Capture the cell that displays the provided text and extract its (X, Y) central coordinate. 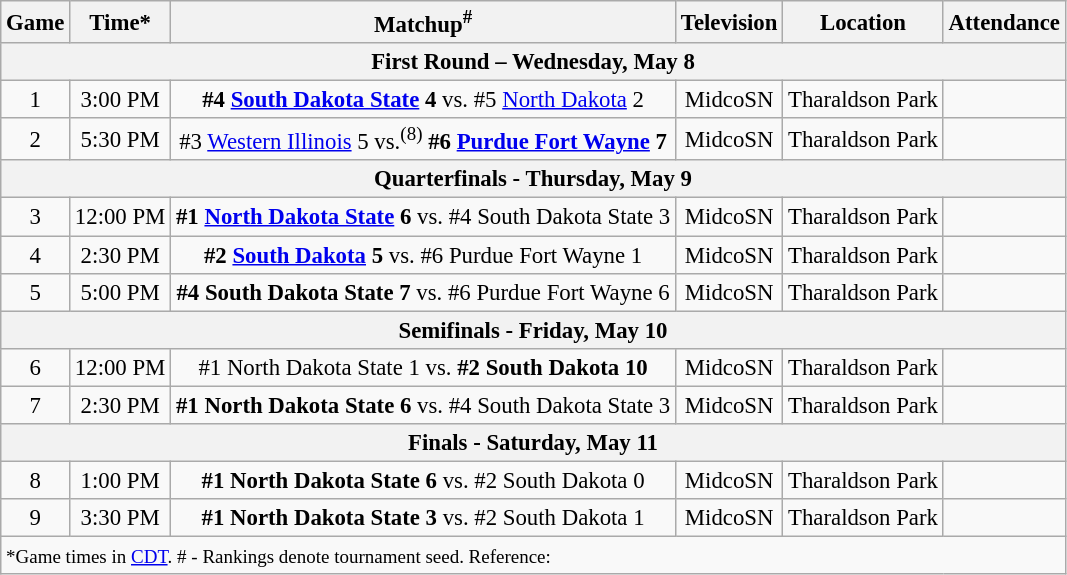
1 (36, 100)
1:00 PM (120, 480)
6 (36, 367)
Semifinals - Friday, May 10 (533, 330)
Matchup# (424, 22)
5:30 PM (120, 139)
Finals - Saturday, May 11 (533, 443)
#4 South Dakota State 4 vs. #5 North Dakota 2 (424, 100)
Television (728, 22)
#1 North Dakota State 6 vs. #2 South Dakota 0 (424, 480)
#1 North Dakota State 1 vs. #2 South Dakota 10 (424, 367)
Attendance (1004, 22)
5:00 PM (120, 292)
5 (36, 292)
#4 South Dakota State 7 vs. #6 Purdue Fort Wayne 6 (424, 292)
3 (36, 217)
#2 South Dakota 5 vs. #6 Purdue Fort Wayne 1 (424, 255)
#1 North Dakota State 3 vs. #2 South Dakota 1 (424, 518)
*Game times in CDT. # - Rankings denote tournament seed. Reference: (533, 555)
4 (36, 255)
#3 Western Illinois 5 vs.(8) #6 Purdue Fort Wayne 7 (424, 139)
7 (36, 405)
Location (864, 22)
3:00 PM (120, 100)
First Round – Wednesday, May 8 (533, 62)
3:30 PM (120, 518)
8 (36, 480)
Game (36, 22)
2 (36, 139)
Quarterfinals - Thursday, May 9 (533, 179)
Time* (120, 22)
9 (36, 518)
